Search for the cell housing the specified text and yield its [X, Y] center coordinate. 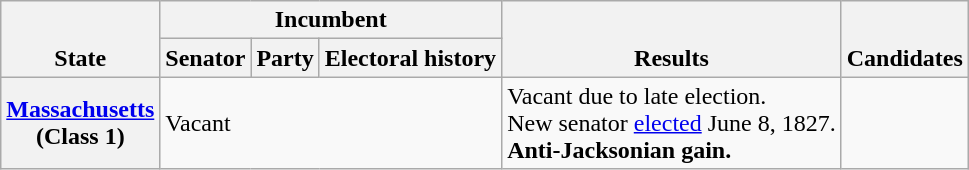
Party [285, 58]
Results [672, 39]
Senator [206, 58]
State [80, 39]
Vacant due to late election.New senator elected June 8, 1827.Anti-Jacksonian gain. [672, 123]
Vacant [331, 123]
Massachusetts(Class 1) [80, 123]
Candidates [904, 39]
Incumbent [331, 20]
Electoral history [410, 58]
